For the text-containing cell, return its midpoint in (X, Y) coordinate format. 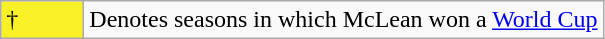
† (42, 20)
Denotes seasons in which McLean won a World Cup (344, 20)
